Capture the cell that displays the provided text and extract its [x, y] central coordinate. 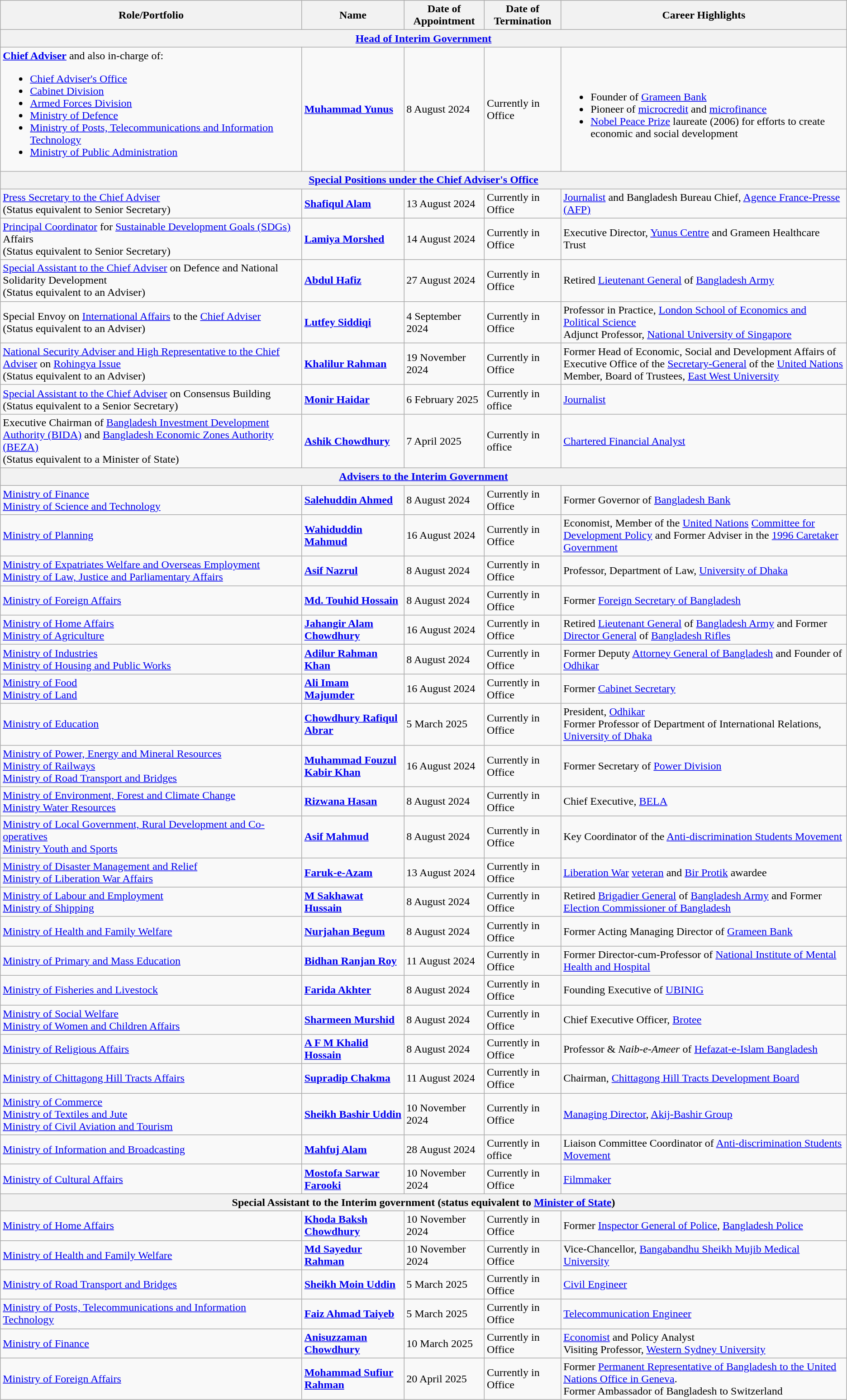
Ministry of FoodMinistry of Land [151, 688]
Nurjahan Begum [353, 931]
Ministry of Home Affairs [151, 1226]
Key Coordinator of the Anti-discrimination Students Movement [704, 837]
Ministry of IndustriesMinistry of Housing and Public Works [151, 660]
Khoda Baksh Chowdhury [353, 1226]
Founder of Grameen BankPioneer of microcredit and microfinanceNobel Peace Prize laureate (2006) for efforts to create economic and social development [704, 109]
Principal Coordinator for Sustainable Development Goals (SDGs) Affairs(Status equivalent to Senior Secretary) [151, 239]
Executive Director, Yunus Centre and Grameen Healthcare Trust [704, 239]
Farida Akhter [353, 990]
Professor in Practice, London School of Economics and Political ScienceAdjunct Professor, National University of Singapore [704, 322]
Ali Imam Majumder [353, 688]
Ministry of Labour and EmploymentMinistry of Shipping [151, 902]
Lamiya Morshed [353, 239]
Former Deputy Attorney General of Bangladesh and Founder of Odhikar [704, 660]
Chowdhury Rafiqul Abrar [353, 724]
Md. Touhid Hossain [353, 601]
Name [353, 15]
Lutfey Siddiqi [353, 322]
6 February 2025 [444, 399]
Press Secretary to the Chief Adviser(Status equivalent to Senior Secretary) [151, 204]
Ministry of Religious Affairs [151, 1049]
Journalist [704, 399]
Ministry of FinanceMinistry of Science and Technology [151, 499]
Ashik Chowdhury [353, 441]
Mostofa Sarwar Farooki [353, 1179]
Filmmaker [704, 1179]
Retired Brigadier General of Bangladesh Army and Former Election Commissioner of Bangladesh [704, 902]
Chief Executive, BELA [704, 802]
Khalilur Rahman [353, 364]
Supradip Chakma [353, 1078]
Retired Lieutenant General of Bangladesh Army [704, 280]
Former Cabinet Secretary [704, 688]
Ministry of Primary and Mass Education [151, 961]
Ministry of Social WelfareMinistry of Women and Children Affairs [151, 1020]
Ministry of Disaster Management and ReliefMinistry of Liberation War Affairs [151, 872]
Chief Executive Officer, Brotee [704, 1020]
Liaison Committee Coordinator of Anti-discrimination Students Movement [704, 1150]
Sheikh Bashir Uddin [353, 1114]
4 September 2024 [444, 322]
Former Permanent Representative of Bangladesh to the United Nations Office in Geneva.Former Ambassador of Bangladesh to Switzerland [704, 1379]
Muhammad Fouzul Kabir Khan [353, 766]
Chartered Financial Analyst [704, 441]
Special Assistant to the Chief Adviser on Defence and National Solidarity Development(Status equivalent to an Adviser) [151, 280]
Ministry of Road Transport and Bridges [151, 1285]
Asif Nazrul [353, 571]
Adilur Rahman Khan [353, 660]
19 November 2024 [444, 364]
Ministry of Expatriates Welfare and Overseas EmploymentMinistry of Law, Justice and Parliamentary Affairs [151, 571]
Special Assistant to the Chief Adviser on Consensus Building(Status equivalent to a Senior Secretary) [151, 399]
Liberation War veteran and Bir Protik awardee [704, 872]
Asif Mahmud [353, 837]
Economist, Member of the United Nations Committee for Development Policy and Former Adviser in the 1996 Caretaker Government [704, 536]
Former Foreign Secretary of Bangladesh [704, 601]
Advisers to the Interim Government [423, 476]
Sheikh Moin Uddin [353, 1285]
20 April 2025 [444, 1379]
Founding Executive of UBINIG [704, 990]
10 March 2025 [444, 1343]
Rizwana Hasan [353, 802]
Bidhan Ranjan Roy [353, 961]
Retired Lieutenant General of Bangladesh Army and Former Director General of Bangladesh Rifles [704, 630]
Muhammad Yunus [353, 109]
Civil Engineer [704, 1285]
Ministry of Posts, Telecommunications and Information Technology [151, 1314]
Wahiduddin Mahmud [353, 536]
14 August 2024 [444, 239]
Former Secretary of Power Division [704, 766]
Head of Interim Government [423, 38]
Professor & Naib-e-Ameer of Hefazat-e-Islam Bangladesh [704, 1049]
Ministry of Cultural Affairs [151, 1179]
Special Envoy on International Affairs to the Chief Adviser(Status equivalent to an Adviser) [151, 322]
Chairman, Chittagong Hill Tracts Development Board [704, 1078]
Mohammad Sufiur Rahman [353, 1379]
President, OdhikarFormer Professor of Department of International Relations, University of Dhaka [704, 724]
7 April 2025 [444, 441]
Vice-Chancellor, Bangabandhu Sheikh Mujib Medical University [704, 1255]
Former Director-cum-Professor of National Institute of Mental Health and Hospital [704, 961]
Date of Appointment [444, 15]
Faiz Ahmad Taiyeb [353, 1314]
Sharmeen Murshid [353, 1020]
Faruk-e-Azam [353, 872]
Ministry of Chittagong Hill Tracts Affairs [151, 1078]
Ministry of CommerceMinistry of Textiles and JuteMinistry of Civil Aviation and Tourism [151, 1114]
28 August 2024 [444, 1150]
Monir Haidar [353, 399]
Date of Termination [522, 15]
Former Governor of Bangladesh Bank [704, 499]
Md Sayedur Rahman [353, 1255]
Former Acting Managing Director of Grameen Bank [704, 931]
Role/Portfolio [151, 15]
Special Positions under the Chief Adviser's Office [423, 180]
Former Inspector General of Police, Bangladesh Police [704, 1226]
Career Highlights [704, 15]
Ministry of Planning [151, 536]
Ministry of Local Government, Rural Development and Co-operativesMinistry Youth and Sports [151, 837]
Ministry of Environment, Forest and Climate ChangeMinistry Water Resources [151, 802]
Mahfuj Alam [353, 1150]
Journalist and Bangladesh Bureau Chief, Agence France-Presse (AFP) [704, 204]
Ministry of Power, Energy and Mineral ResourcesMinistry of RailwaysMinistry of Road Transport and Bridges [151, 766]
Managing Director, Akij-Bashir Group [704, 1114]
Ministry of Information and Broadcasting [151, 1150]
M Sakhawat Hussain [353, 902]
A F M Khalid Hossain [353, 1049]
Special Assistant to the Interim government (status equivalent to Minister of State) [423, 1202]
Ministry of Education [151, 724]
Professor, Department of Law, University of Dhaka [704, 571]
National Security Adviser and High Representative to the Chief Adviser on Rohingya Issue(Status equivalent to an Adviser) [151, 364]
Telecommunication Engineer [704, 1314]
Ministry of Fisheries and Livestock [151, 990]
Salehuddin Ahmed [353, 499]
27 August 2024 [444, 280]
Anisuzzaman Chowdhury [353, 1343]
Abdul Hafiz [353, 280]
Economist and Policy AnalystVisiting Professor, Western Sydney University [704, 1343]
Jahangir Alam Chowdhury [353, 630]
Ministry of Home AffairsMinistry of Agriculture [151, 630]
Ministry of Finance [151, 1343]
Shafiqul Alam [353, 204]
